Identify which cell holds the provided text, then report its (x, y) central coordinate. 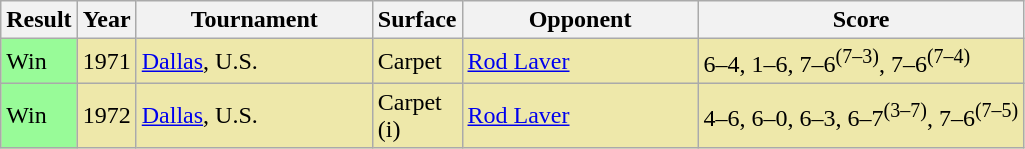
Carpet (417, 62)
1972 (106, 116)
Tournament (254, 20)
Year (106, 20)
1971 (106, 62)
Score (861, 20)
Carpet (i) (417, 116)
Result (39, 20)
6–4, 1–6, 7–6(7–3), 7–6(7–4) (861, 62)
Opponent (580, 20)
Surface (417, 20)
4–6, 6–0, 6–3, 6–7(3–7), 7–6(7–5) (861, 116)
